Extract the (X, Y) coordinate from the center of the cell holding the provided text.  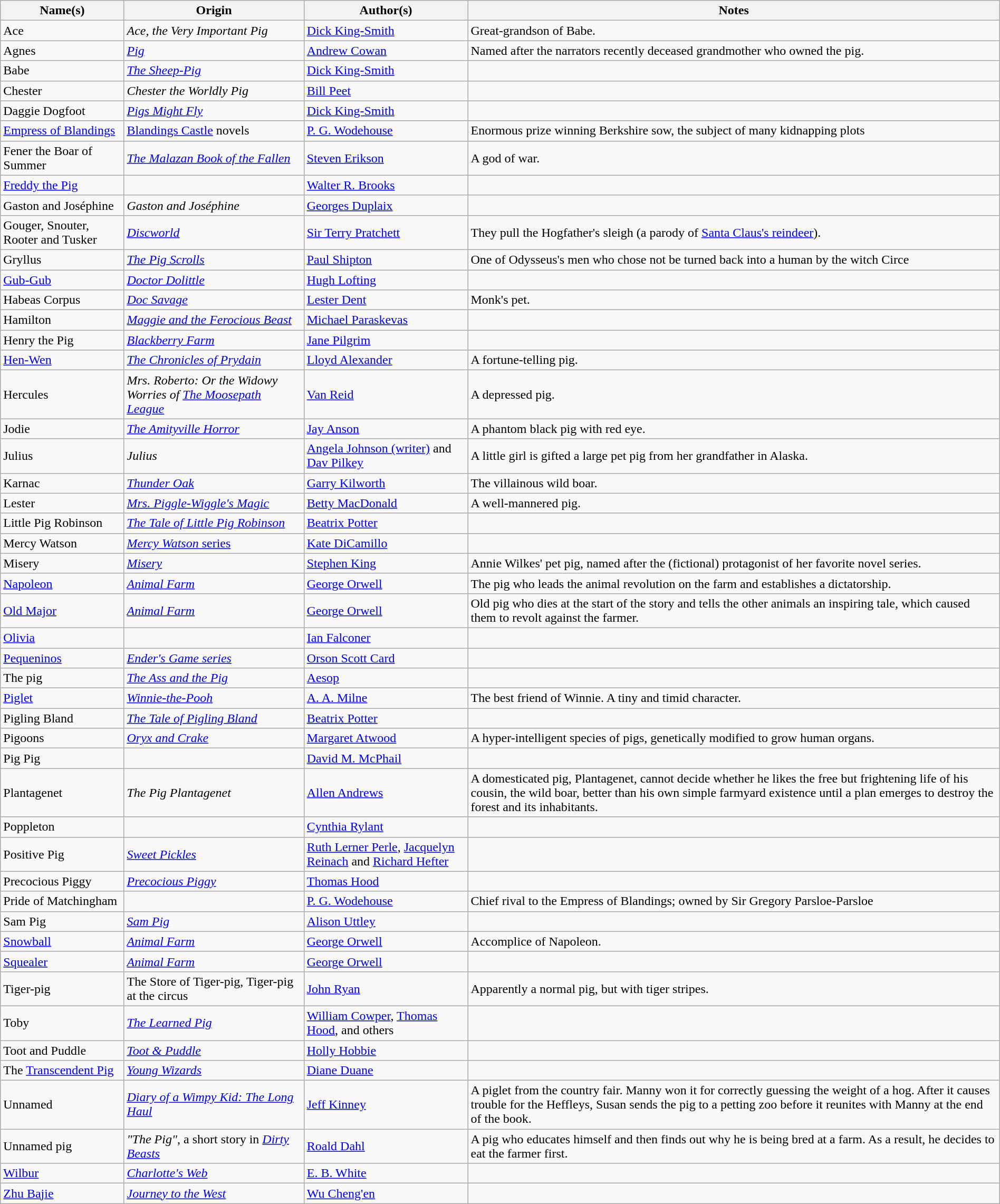
Hamilton (62, 320)
Pigoons (62, 738)
Ace (62, 31)
Chester (62, 91)
Chief rival to the Empress of Blandings; owned by Sir Gregory Parsloe-Parsloe (734, 901)
Ian Falconer (386, 638)
The pig who leads the animal revolution on the farm and establishes a dictatorship. (734, 583)
Steven Erikson (386, 158)
Doc Savage (214, 300)
Old Major (62, 611)
The Tale of Pigling Bland (214, 718)
The Pig Plantagenet (214, 793)
Paul Shipton (386, 259)
Little Pig Robinson (62, 523)
The Learned Pig (214, 1023)
Apparently a normal pig, but with tiger stripes. (734, 988)
Freddy the Pig (62, 185)
Charlotte's Web (214, 1173)
Positive Pig (62, 854)
Lester Dent (386, 300)
Toot & Puddle (214, 1050)
The best friend of Winnie. A tiny and timid character. (734, 698)
The Ass and the Pig (214, 678)
Andrew Cowan (386, 51)
A. A. Milne (386, 698)
Pigling Bland (62, 718)
Pig (214, 51)
Mercy Watson (62, 543)
Aesop (386, 678)
Pigs Might Fly (214, 111)
Notes (734, 11)
Margaret Atwood (386, 738)
Allen Andrews (386, 793)
Betty MacDonald (386, 503)
A phantom black pig with red eye. (734, 429)
Alison Uttley (386, 921)
Named after the narrators recently deceased grandmother who owned the pig. (734, 51)
Ace, the Very Important Pig (214, 31)
Karnac (62, 483)
Chester the Worldly Pig (214, 91)
Monk's pet. (734, 300)
A depressed pig. (734, 394)
Orson Scott Card (386, 658)
A pig who educates himself and then finds out why he is being bred at a farm. As a result, he decides to eat the farmer first. (734, 1147)
Empress of Blandings (62, 131)
Blandings Castle novels (214, 131)
The Transcendent Pig (62, 1071)
Young Wizards (214, 1071)
Babe (62, 71)
Georges Duplaix (386, 205)
The Amityville Horror (214, 429)
Bill Peet (386, 91)
A hyper-intelligent species of pigs, genetically modified to grow human organs. (734, 738)
Gouger, Snouter, Rooter and Tusker (62, 232)
Oryx and Crake (214, 738)
Mrs. Piggle-Wiggle's Magic (214, 503)
Gub-Gub (62, 280)
Thomas Hood (386, 881)
The Malazan Book of the Fallen (214, 158)
Agnes (62, 51)
Plantagenet (62, 793)
They pull the Hogfather's sleigh (a parody of Santa Claus's reindeer). (734, 232)
William Cowper, Thomas Hood, and others (386, 1023)
Discworld (214, 232)
Sweet Pickles (214, 854)
Stephen King (386, 563)
Napoleon (62, 583)
The Sheep-Pig (214, 71)
Accomplice of Napoleon. (734, 941)
Journey to the West (214, 1193)
Zhu Bajie (62, 1193)
Pequeninos (62, 658)
Maggie and the Ferocious Beast (214, 320)
The Store of Tiger-pig, Tiger-pig at the circus (214, 988)
Gryllus (62, 259)
Author(s) (386, 11)
Wu Cheng'en (386, 1193)
A fortune-telling pig. (734, 360)
Tiger-pig (62, 988)
Lester (62, 503)
Cynthia Rylant (386, 827)
Ruth Lerner Perle, Jacquelyn Reinach and Richard Hefter (386, 854)
Toby (62, 1023)
Fener the Boar of Summer (62, 158)
One of Odysseus's men who chose not be turned back into a human by the witch Circe (734, 259)
Wilbur (62, 1173)
Roald Dahl (386, 1147)
A little girl is gifted a large pet pig from her grandfather in Alaska. (734, 456)
Olivia (62, 638)
Jeff Kinney (386, 1105)
Squealer (62, 961)
Name(s) (62, 11)
Habeas Corpus (62, 300)
"The Pig", a short story in Dirty Beasts (214, 1147)
Poppleton (62, 827)
Blackberry Farm (214, 340)
Enormous prize winning Berkshire sow, the subject of many kidnapping plots (734, 131)
Walter R. Brooks (386, 185)
Hugh Lofting (386, 280)
The villainous wild boar. (734, 483)
Kate DiCamillo (386, 543)
Hercules (62, 394)
Pig Pig (62, 758)
Michael Paraskevas (386, 320)
Great-grandson of Babe. (734, 31)
Toot and Puddle (62, 1050)
David M. McPhail (386, 758)
Diary of a Wimpy Kid: The Long Haul (214, 1105)
John Ryan (386, 988)
Pride of Matchingham (62, 901)
The Chronicles of Prydain (214, 360)
Angela Johnson (writer) and Dav Pilkey (386, 456)
Snowball (62, 941)
Diane Duane (386, 1071)
Van Reid (386, 394)
Mrs. Roberto: Or the Widowy Worries of The Moosepath League (214, 394)
Thunder Oak (214, 483)
Old pig who dies at the start of the story and tells the other animals an inspiring tale, which caused them to revolt against the farmer. (734, 611)
The Tale of Little Pig Robinson (214, 523)
Jane Pilgrim (386, 340)
Unnamed (62, 1105)
Hen-Wen (62, 360)
A well-mannered pig. (734, 503)
Lloyd Alexander (386, 360)
Mercy Watson series (214, 543)
Jodie (62, 429)
Annie Wilkes' pet pig, named after the (fictional) protagonist of her favorite novel series. (734, 563)
The pig (62, 678)
Doctor Dolittle (214, 280)
Winnie-the-Pooh (214, 698)
The Pig Scrolls (214, 259)
Ender's Game series (214, 658)
Henry the Pig (62, 340)
Sir Terry Pratchett (386, 232)
Daggie Dogfoot (62, 111)
Jay Anson (386, 429)
Holly Hobbie (386, 1050)
Garry Kilworth (386, 483)
Piglet (62, 698)
E. B. White (386, 1173)
A god of war. (734, 158)
Unnamed pig (62, 1147)
Origin (214, 11)
